Determine the [x, y] coordinate at the center of the cell enclosing the given text.  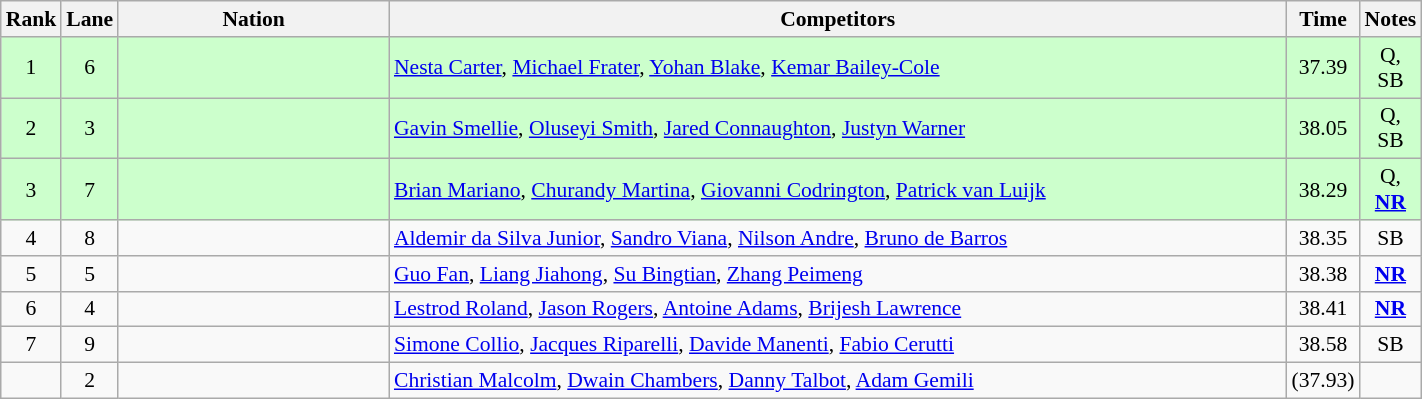
38.41 [1322, 309]
Rank [32, 19]
38.35 [1322, 238]
Aldemir da Silva Junior, Sandro Viana, Nilson Andre, Bruno de Barros [838, 238]
(37.93) [1322, 381]
Christian Malcolm, Dwain Chambers, Danny Talbot, Adam Gemili [838, 381]
38.29 [1322, 190]
1 [32, 68]
Nesta Carter, Michael Frater, Yohan Blake, Kemar Bailey-Cole [838, 68]
9 [90, 345]
Q, NR [1391, 190]
Nation [254, 19]
Lestrod Roland, Jason Rogers, Antoine Adams, Brijesh Lawrence [838, 309]
38.58 [1322, 345]
Guo Fan, Liang Jiahong, Su Bingtian, Zhang Peimeng [838, 274]
Time [1322, 19]
Gavin Smellie, Oluseyi Smith, Jared Connaughton, Justyn Warner [838, 128]
8 [90, 238]
Notes [1391, 19]
Simone Collio, Jacques Riparelli, Davide Manenti, Fabio Cerutti [838, 345]
Brian Mariano, Churandy Martina, Giovanni Codrington, Patrick van Luijk [838, 190]
Lane [90, 19]
38.38 [1322, 274]
37.39 [1322, 68]
Competitors [838, 19]
38.05 [1322, 128]
